From the cell containing the given text, extract its center point as [x, y] coordinate. 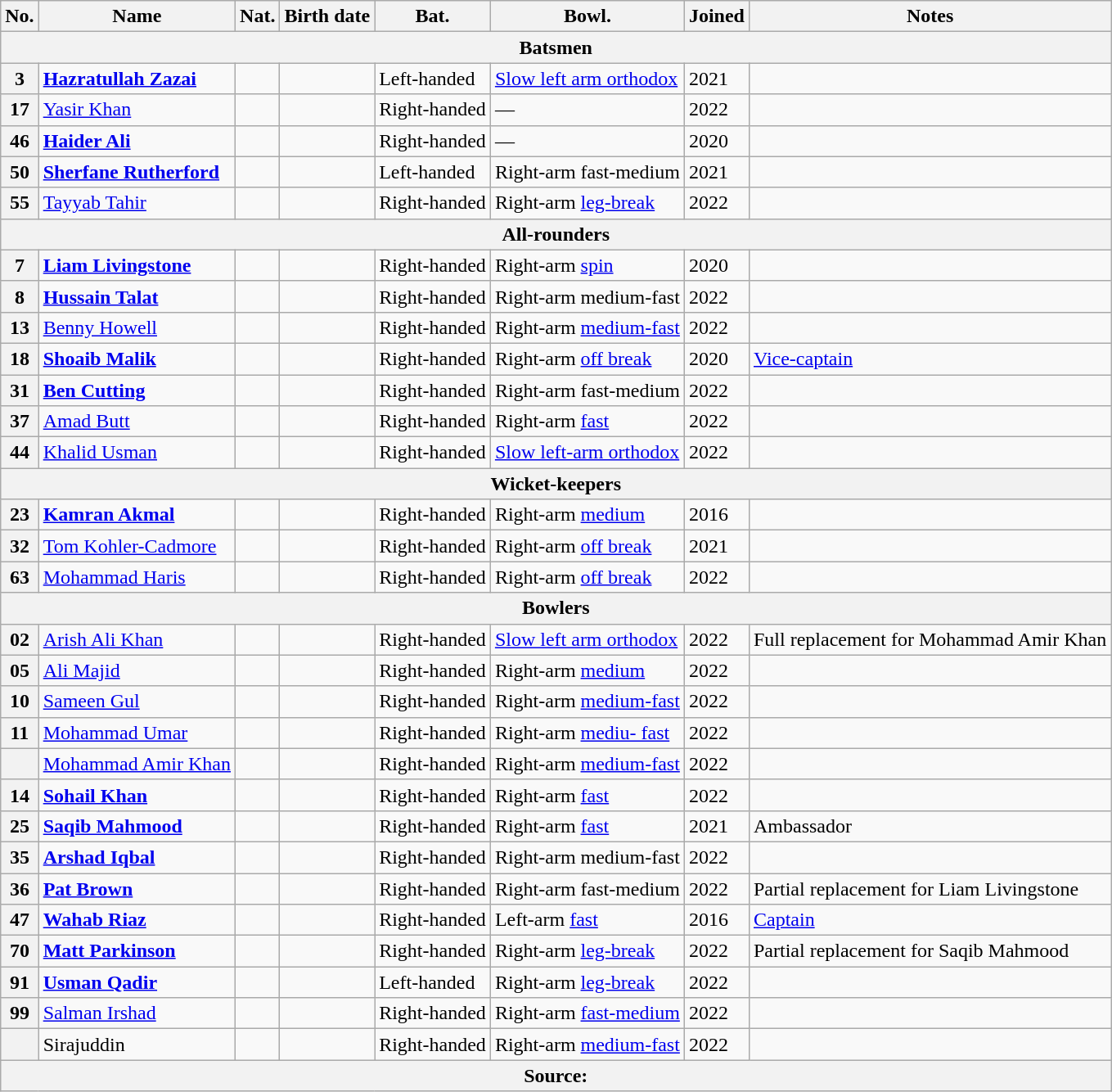
Kamran Akmal [137, 515]
Amad Butt [137, 422]
Ambassador [930, 826]
Partial replacement for Liam Livingstone [930, 888]
Left-arm fast [588, 920]
Ali Majid [137, 670]
Hussain Talat [137, 296]
Haider Ali [137, 141]
Partial replacement for Saqib Mahmood [930, 951]
Tom Kohler-Cadmore [137, 546]
Mohammad Amir Khan [137, 764]
Khalid Usman [137, 453]
31 [20, 390]
55 [20, 203]
Hazratullah Zazai [137, 79]
Wicket-keepers [556, 484]
05 [20, 670]
Right-arm spin [588, 265]
Sherfane Rutherford [137, 172]
Mohammad Umar [137, 733]
Birth date [327, 16]
32 [20, 546]
13 [20, 327]
Yasir Khan [137, 110]
Pat Brown [137, 888]
Bowl. [588, 16]
Bowlers [556, 608]
Joined [717, 16]
23 [20, 515]
47 [20, 920]
25 [20, 826]
Mohammad Haris [137, 577]
Usman Qadir [137, 982]
3 [20, 79]
7 [20, 265]
Batsmen [556, 47]
35 [20, 857]
91 [20, 982]
02 [20, 639]
44 [20, 453]
Salman Irshad [137, 1013]
Ben Cutting [137, 390]
Wahab Riaz [137, 920]
Nat. [258, 16]
Sirajuddin [137, 1045]
11 [20, 733]
10 [20, 702]
Tayyab Tahir [137, 203]
Vice-captain [930, 359]
Notes [930, 16]
Matt Parkinson [137, 951]
Name [137, 16]
63 [20, 577]
Captain [930, 920]
46 [20, 141]
Arshad Iqbal [137, 857]
Slow left-arm orthodox [588, 453]
Liam Livingstone [137, 265]
Sohail Khan [137, 795]
No. [20, 16]
Benny Howell [137, 327]
All-rounders [556, 234]
Full replacement for Mohammad Amir Khan [930, 639]
Sameen Gul [137, 702]
50 [20, 172]
18 [20, 359]
Shoaib Malik [137, 359]
99 [20, 1013]
36 [20, 888]
Right-arm mediu- fast [588, 733]
17 [20, 110]
14 [20, 795]
Bat. [433, 16]
37 [20, 422]
Saqib Mahmood [137, 826]
70 [20, 951]
Source: [556, 1076]
Arish Ali Khan [137, 639]
8 [20, 296]
